Determine the (X, Y) coordinate at the center of the cell enclosing the given text.  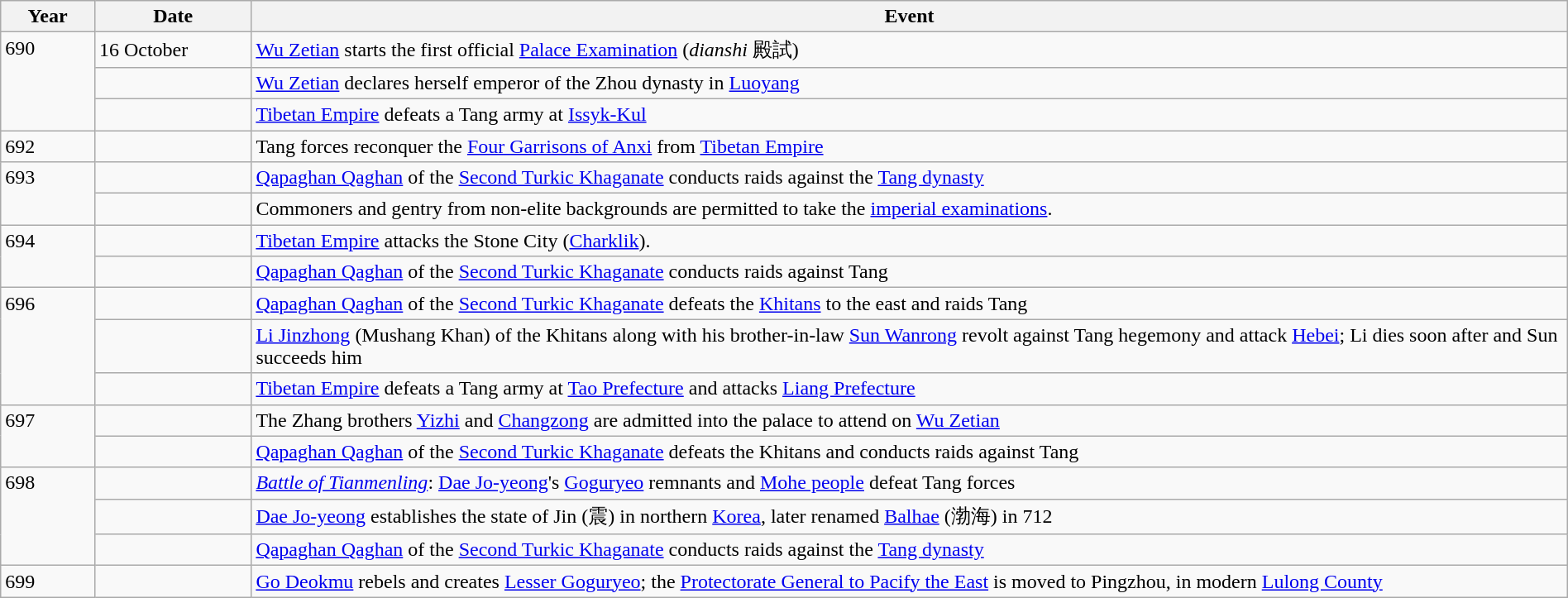
Event (910, 17)
Qapaghan Qaghan of the Second Turkic Khaganate defeats the Khitans to the east and raids Tang (910, 304)
Dae Jo-yeong establishes the state of Jin (震) in northern Korea, later renamed Balhae (渤海) in 712 (910, 516)
Tibetan Empire defeats a Tang army at Issyk-Kul (910, 114)
693 (48, 194)
696 (48, 346)
Qapaghan Qaghan of the Second Turkic Khaganate defeats the Khitans and conducts raids against Tang (910, 452)
Battle of Tianmenling: Dae Jo-yeong's Goguryeo remnants and Mohe people defeat Tang forces (910, 483)
699 (48, 581)
694 (48, 256)
Wu Zetian declares herself emperor of the Zhou dynasty in Luoyang (910, 83)
Tibetan Empire defeats a Tang army at Tao Prefecture and attacks Liang Prefecture (910, 389)
Qapaghan Qaghan of the Second Turkic Khaganate conducts raids against Tang (910, 272)
Commoners and gentry from non-elite backgrounds are permitted to take the imperial examinations. (910, 209)
16 October (172, 50)
Year (48, 17)
Go Deokmu rebels and creates Lesser Goguryeo; the Protectorate General to Pacify the East is moved to Pingzhou, in modern Lulong County (910, 581)
Tang forces reconquer the Four Garrisons of Anxi from Tibetan Empire (910, 146)
Tibetan Empire attacks the Stone City (Charklik). (910, 241)
Date (172, 17)
The Zhang brothers Yizhi and Changzong are admitted into the palace to attend on Wu Zetian (910, 420)
697 (48, 436)
698 (48, 516)
690 (48, 81)
Wu Zetian starts the first official Palace Examination (dianshi 殿試) (910, 50)
692 (48, 146)
